Pinpoint the cell where the given text exists, returning its [X, Y] midpoint coordinate. 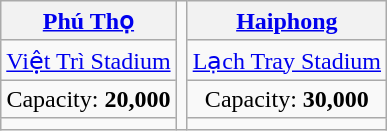
Capacity: 20,000 [88, 99]
Lạch Tray Stadium [286, 60]
Capacity: 30,000 [286, 99]
Haiphong [286, 21]
Việt Trì Stadium [88, 60]
Phú Thọ [88, 21]
